For the text-containing cell, return its midpoint in [x, y] coordinate format. 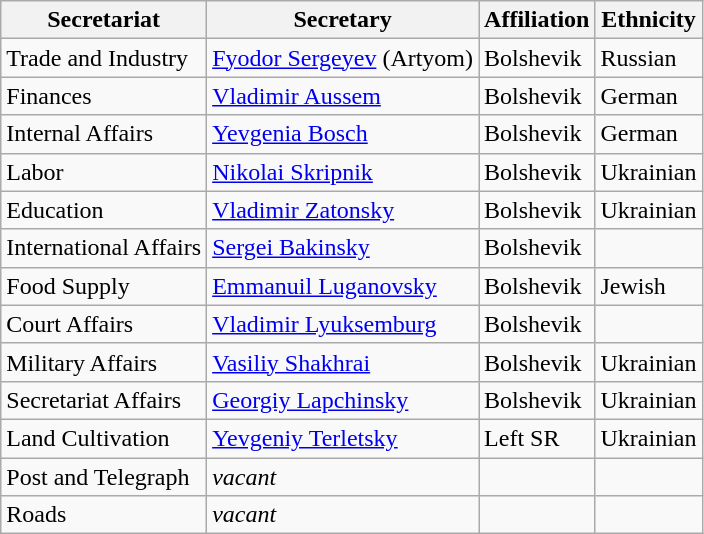
Yevgenia Bosch [343, 134]
Fyodor Sergeyev (Artyom) [343, 58]
Finances [104, 96]
Education [104, 210]
Jewish [648, 286]
Secretariat Affairs [104, 400]
Trade and Industry [104, 58]
International Affairs [104, 248]
Left SR [537, 438]
Secretariat [104, 20]
Affiliation [537, 20]
Secretary [343, 20]
Vladimir Zatonsky [343, 210]
Food Supply [104, 286]
Ethnicity [648, 20]
Military Affairs [104, 362]
Court Affairs [104, 324]
Vladimir Lyuksemburg [343, 324]
Emmanuil Luganovsky [343, 286]
Vasiliy Shakhrai [343, 362]
Land Cultivation [104, 438]
Russian [648, 58]
Georgiy Lapchinsky [343, 400]
Sergei Bakinsky [343, 248]
Vladimir Aussem [343, 96]
Internal Affairs [104, 134]
Labor [104, 172]
Yevgeniy Terletsky [343, 438]
Post and Telegraph [104, 477]
Nikolai Skripnik [343, 172]
Roads [104, 515]
